Return [X, Y] of the center of cell containing provided text 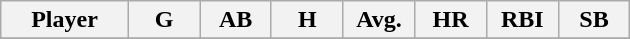
RBI [522, 20]
AB [236, 20]
HR [451, 20]
Player [64, 20]
Avg. [379, 20]
G [164, 20]
H [307, 20]
SB [594, 20]
